For the text-containing cell, return its midpoint in (x, y) coordinate format. 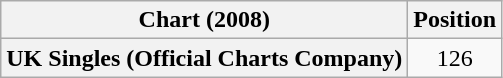
Position (455, 20)
Chart (2008) (204, 20)
126 (455, 58)
UK Singles (Official Charts Company) (204, 58)
